For the text-containing cell, return its midpoint in [x, y] coordinate format. 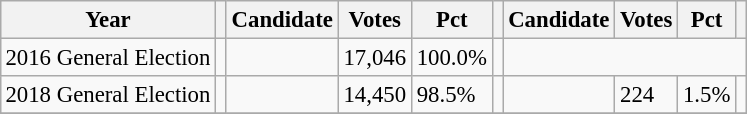
224 [646, 95]
100.0% [452, 57]
2018 General Election [108, 95]
98.5% [452, 95]
1.5% [707, 95]
14,450 [374, 95]
Year [108, 20]
17,046 [374, 57]
2016 General Election [108, 57]
